Capture the cell that displays the provided text and extract its [X, Y] central coordinate. 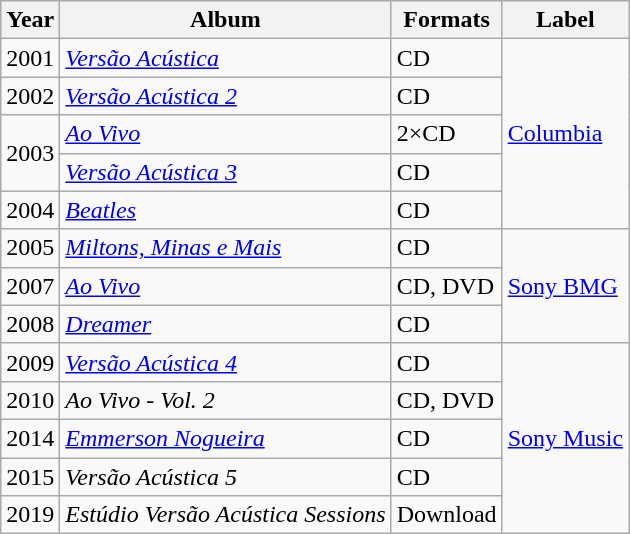
Versão Acústica [226, 58]
2×CD [446, 134]
Formats [446, 20]
Sony Music [565, 438]
Versão Acústica 2 [226, 96]
2003 [30, 153]
Estúdio Versão Acústica Sessions [226, 515]
Beatles [226, 210]
Download [446, 515]
2009 [30, 362]
Album [226, 20]
Columbia [565, 134]
Emmerson Nogueira [226, 438]
Miltons, Minas e Mais [226, 248]
2002 [30, 96]
2007 [30, 286]
2019 [30, 515]
Ao Vivo - Vol. 2 [226, 400]
Label [565, 20]
Dreamer [226, 324]
Versão Acústica 3 [226, 172]
Versão Acústica 5 [226, 477]
2004 [30, 210]
2015 [30, 477]
Year [30, 20]
2001 [30, 58]
2010 [30, 400]
2014 [30, 438]
Versão Acústica 4 [226, 362]
Sony BMG [565, 286]
2005 [30, 248]
2008 [30, 324]
